Locate the cell with the specified text and output its (x, y) center coordinate. 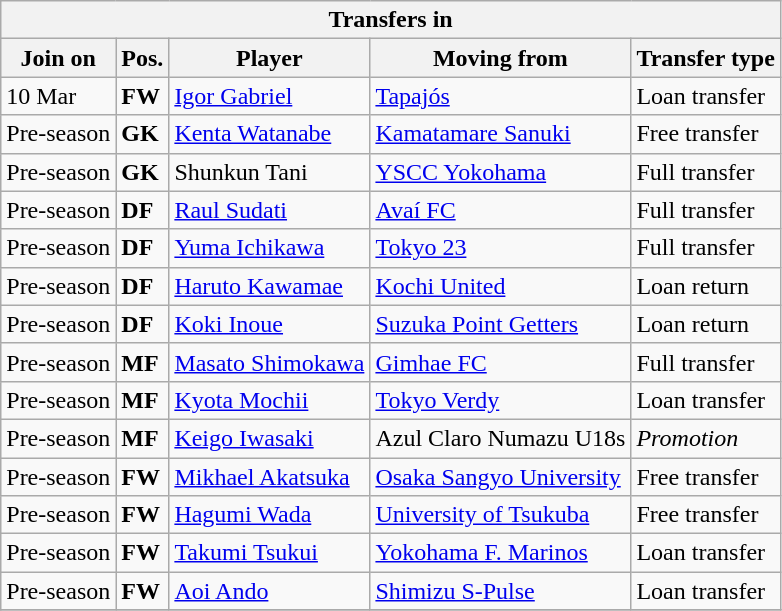
Gimhae FC (500, 362)
Takumi Tsukui (270, 553)
Promotion (706, 438)
Tokyo 23 (500, 248)
Avaí FC (500, 210)
Tokyo Verdy (500, 400)
Igor Gabriel (270, 96)
Yokohama F. Marinos (500, 553)
Azul Claro Numazu U18s (500, 438)
Haruto Kawamae (270, 286)
Player (270, 58)
Osaka Sangyo University (500, 477)
Masato Shimokawa (270, 362)
Pos. (142, 58)
Tapajós (500, 96)
10 Mar (58, 96)
YSCC Yokohama (500, 172)
Aoi Ando (270, 591)
Koki Inoue (270, 324)
Shunkun Tani (270, 172)
Mikhael Akatsuka (270, 477)
Kochi United (500, 286)
Kenta Watanabe (270, 134)
Keigo Iwasaki (270, 438)
Moving from (500, 58)
Yuma Ichikawa (270, 248)
Shimizu S-Pulse (500, 591)
Kyota Mochii (270, 400)
Hagumi Wada (270, 515)
Raul Sudati (270, 210)
University of Tsukuba (500, 515)
Transfer type (706, 58)
Kamatamare Sanuki (500, 134)
Transfers in (391, 20)
Join on (58, 58)
Suzuka Point Getters (500, 324)
